Pinpoint the cell where the given text exists, returning its (X, Y) midpoint coordinate. 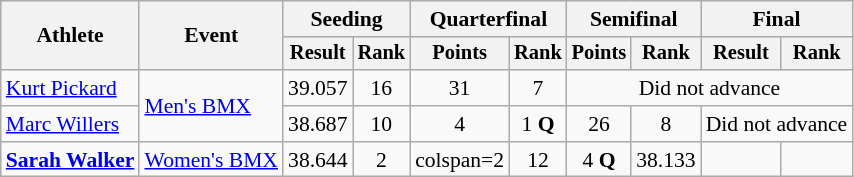
7 (538, 88)
Semifinal (634, 19)
10 (382, 124)
Final (777, 19)
39.057 (318, 88)
Event (211, 36)
1 Q (538, 124)
Seeding (346, 19)
31 (460, 88)
26 (599, 124)
Marc Willers (70, 124)
Quarterfinal (488, 19)
Athlete (70, 36)
38.687 (318, 124)
Men's BMX (211, 106)
8 (666, 124)
16 (382, 88)
4 (460, 124)
Kurt Pickard (70, 88)
